Return the (X, Y) coordinate for the center point of the cell that contains the specified text.  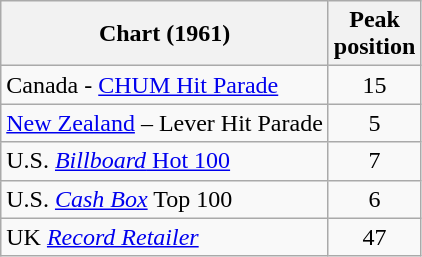
5 (374, 123)
Chart (1961) (165, 34)
U.S. Billboard Hot 100 (165, 161)
U.S. Cash Box Top 100 (165, 199)
UK Record Retailer (165, 237)
47 (374, 237)
7 (374, 161)
Peakposition (374, 34)
Canada - CHUM Hit Parade (165, 85)
6 (374, 199)
15 (374, 85)
New Zealand – Lever Hit Parade (165, 123)
